Extract the (x, y) coordinate from the center of the cell holding the provided text.  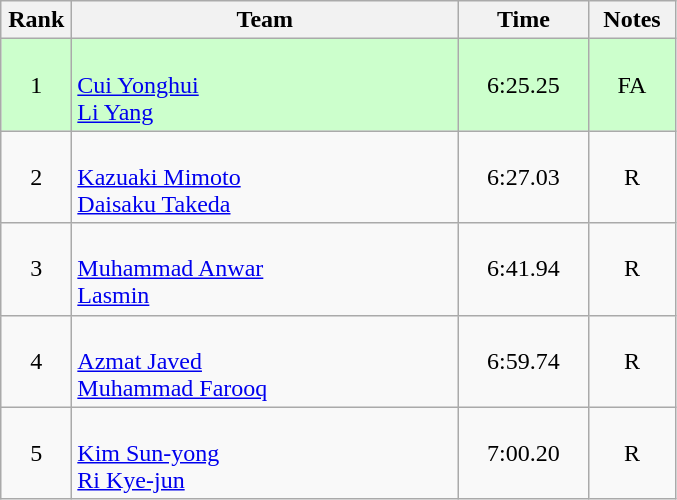
Kim Sun-yongRi Kye-jun (265, 453)
FA (632, 85)
Muhammad AnwarLasmin (265, 269)
Azmat JavedMuhammad Farooq (265, 361)
6:59.74 (524, 361)
6:27.03 (524, 177)
Cui YonghuiLi Yang (265, 85)
1 (36, 85)
Kazuaki MimotoDaisaku Takeda (265, 177)
Notes (632, 20)
Team (265, 20)
3 (36, 269)
6:41.94 (524, 269)
6:25.25 (524, 85)
Rank (36, 20)
7:00.20 (524, 453)
4 (36, 361)
2 (36, 177)
Time (524, 20)
5 (36, 453)
